Search for the cell housing the specified text and yield its [x, y] center coordinate. 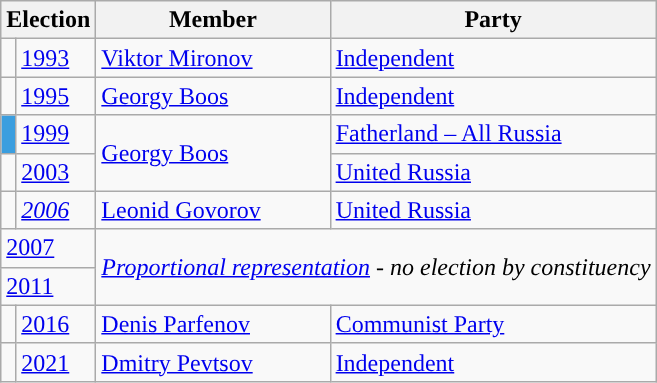
Denis Parfenov [213, 324]
2006 [56, 210]
Election [48, 20]
Leonid Govorov [213, 210]
2011 [48, 286]
Proportional representation - no election by constituency [376, 267]
1995 [56, 96]
Fatherland – All Russia [493, 134]
Party [493, 20]
2003 [56, 172]
Member [213, 20]
Viktor Mironov [213, 58]
Dmitry Pevtsov [213, 362]
2021 [56, 362]
2016 [56, 324]
Communist Party [493, 324]
1999 [56, 134]
2007 [48, 248]
1993 [56, 58]
